Search for the cell housing the specified text and yield its [x, y] center coordinate. 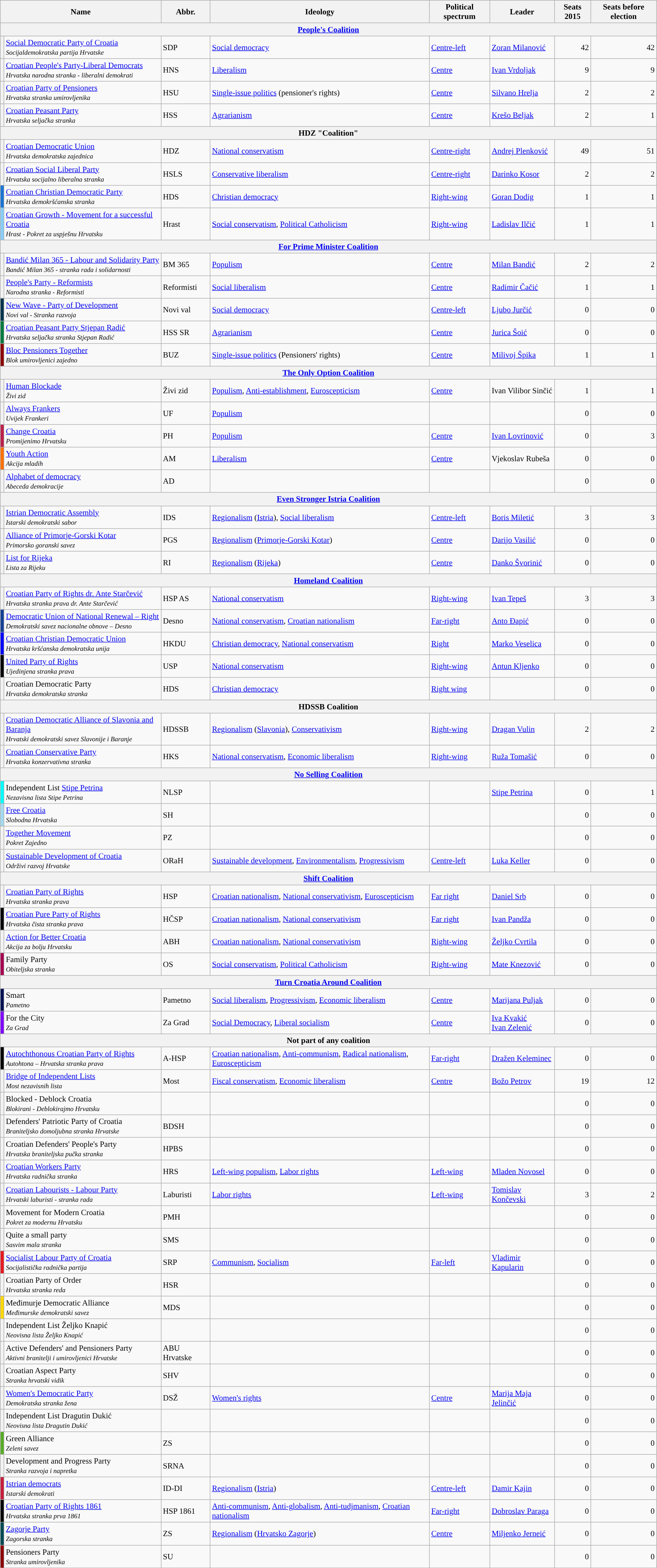
Youth ActionAkcija mladih [82, 458]
Croatian Christian Democratic UnionHrvatska kršćanska demokratska unija [82, 643]
Miljenko Jerneić [522, 1534]
Socialist Labour Party of CroatiaSocijalistička radnička partija [82, 1262]
Homeland Coalition [328, 580]
Ideology [320, 12]
Movement for Modern CroatiaPokret za modernu Hrvatsku [82, 1217]
Božo Petrov [522, 1081]
OS [185, 964]
National conservatism, Croatian nationalism [320, 621]
HSS SR [185, 332]
Autochthonous Croatian Party of RightsAutohtona – Hrvatska stranka prava [82, 1058]
Croatian Conservative PartyHrvatska konzervativna stranka [82, 757]
Free CroatiaSlobodna Hrvatska [82, 815]
Croatian Growth - Movement for a successful CroatiaHrast - Pokret za uspješnu Hrvatsku [82, 224]
DSŽ [185, 1398]
Anti-communism, Anti-globalism, Anti-tudjmanism, Croatian nationalism [320, 1511]
HSU [185, 93]
Desno [185, 621]
Bloc Pensioners TogetherBlok umirovljenici zajedno [82, 355]
NLSP [185, 793]
Međimurje Democratic AllianceMeđimurske demokratski savez [82, 1307]
Green AllianceZeleni savez [82, 1443]
Active Defenders' and Pensioners PartyAktivni branitelji i umirovljenici Hrvatske [82, 1353]
ORaH [185, 861]
Independent List Željko KnapićNeovisna lista Željko Knapić [82, 1330]
No Selling Coalition [328, 775]
Croatian Party of OrderHrvatska stranka reda [82, 1285]
Regionalism (Istria) [320, 1489]
Bandić Milan 365 - Labour and Solidarity PartyBandić Milan 365 - stranka rada i solidarnosti [82, 264]
Živi zid [185, 391]
49 [573, 151]
Bridge of Independent ListsMost nezavisnih lista [82, 1081]
United Party of RightsUjedinjena stranka prava [82, 666]
HKS [185, 757]
New Wave - Party of DevelopmentNovi val - Stranka razvoja [82, 310]
Croatian Democratic PartyHrvatska demokratska stranka [82, 689]
Mate Knezović [522, 964]
Always FrankersUvijek Frankeri [82, 414]
Single-issue politics (pensioner's rights) [320, 93]
SHV [185, 1375]
Ivan Vrdoljak [522, 70]
HSLS [185, 174]
ID-DI [185, 1489]
Željko Cvrtila [522, 941]
Alliance of Primorje-Gorski KotarPrimorsko goranski savez [82, 540]
12 [624, 1081]
ABU Hrvatske [185, 1353]
Croatian Aspect PartyStranka hrvatski vidik [82, 1375]
Croatian nationalism, Anti-communism, Radical nationalism, Euroscepticism [320, 1058]
Andrej Plenković [522, 151]
ABH [185, 941]
Reformisti [185, 287]
Change CroatiaPromijenimo Hrvatsku [82, 436]
Istrian Democratic AssemblyIstarski demokratski sabor [82, 517]
Mladen Novosel [522, 1172]
SDP [185, 48]
Alphabet of democracyAbeceda demokracije [82, 482]
Political spectrum [460, 12]
Independent List Stipe PetrinaNezavisna lista Stipe Petrina [82, 793]
HSP [185, 897]
Croatian People's Party-Liberal DemocratsHrvatska narodna stranka - liberalni demokrati [82, 70]
Luka Keller [522, 861]
HSP AS [185, 599]
Ljubo Jurčić [522, 310]
Ivan Vilibor Sinčić [522, 391]
Laburisti [185, 1194]
Social liberalism [320, 287]
Istrian democratsIstarski demokrati [82, 1489]
Hrast [185, 224]
Danko Švorinić [522, 562]
Darijo Vasilić [522, 540]
Development and Progress PartyStranka razvoja i napretka [82, 1466]
SMS [185, 1239]
HSR [185, 1285]
Democratic Union of National Renewal – RightDemokratski savez nacionalne obnove – Desno [82, 621]
Blocked - Deblock CroatiaBlokirani - Deblokirajmo Hrvatsku [82, 1104]
HSS [185, 116]
Sustainable development, Environmentalism, Progressivism [320, 861]
Tomislav Končevski [522, 1194]
Croatian Peasant Party Stjepan RadićHrvatska seljačka stranka Stjepan Radić [82, 332]
Antun Kljenko [522, 666]
BDSH [185, 1126]
PZ [185, 838]
Regionalism (Hrvatsko Zagorje) [320, 1534]
Croatian Defenders' People's PartyHrvatska braniteljska pučka stranka [82, 1149]
Populism, Anti-establishment, Euroscepticism [320, 391]
Leader [522, 12]
Marko Veselica [522, 643]
Conservative liberalism [320, 174]
Vladimir Kapularin [522, 1262]
Jurica Šoić [522, 332]
Right [460, 643]
Regionalism (Istria), Social liberalism [320, 517]
MDS [185, 1307]
Turn Croatia Around Coalition [328, 982]
Communism, Socialism [320, 1262]
HPBS [185, 1149]
HDSSB Coalition [328, 707]
Croatian Workers PartyHrvatska radnička stranka [82, 1172]
People's Party - ReformistsNarodna stranka - Reformisti [82, 287]
Ruža Tomašić [522, 757]
Women's rights [320, 1398]
SRNA [185, 1466]
HDSSB [185, 729]
Croatian Democratic Alliance of Slavonia and BaranjaHrvatski demokratski savez Slavonije i Baranje [82, 729]
HRS [185, 1172]
Defenders' Patriotic Party of CroatiaBraniteljsko domoljubna stranka Hrvatske [82, 1126]
Most [185, 1081]
For the CityZa Grad [82, 1023]
Family PartyObiteljska stranka [82, 964]
Anto Đapić [522, 621]
Christian democracy, National conservatism [320, 643]
HDZ [185, 151]
Vjekoslav Rubeša [522, 458]
The Only Option Coalition [328, 373]
HNS [185, 70]
PH [185, 436]
AM [185, 458]
Right wing [460, 689]
Croatian Party of Rights dr. Ante StarčevićHrvatska stranka prava dr. Ante Starčević [82, 599]
IDS [185, 517]
Name [81, 12]
UF [185, 414]
19 [573, 1081]
Social Democratic Party of CroatiaSocijaldemokratska partija Hrvatske [82, 48]
51 [624, 151]
Dobroslav Paraga [522, 1511]
Damir Kajin [522, 1489]
SU [185, 1557]
Even Stronger Istria Coalition [328, 499]
Social liberalism, Progressivism, Economic liberalism [320, 1000]
Not part of any coalition [328, 1041]
Labor rights [320, 1194]
AD [185, 482]
List for RijekaLista za Rijeku [82, 562]
Croatian Labourists - Labour PartyHrvatski laburisti - stranka rada [82, 1194]
Croatian Peasant PartyHrvatska seljačka stranka [82, 116]
Goran Dodig [522, 196]
Human BlockadeŽivi zid [82, 391]
Abbr. [185, 12]
HČSP [185, 919]
Milan Bandić [522, 264]
Croatian Social Liberal PartyHrvatska socijalno liberalna stranka [82, 174]
Ladislav Ilčić [522, 224]
Together MovementPokret Zajedno [82, 838]
Ivan Pandža [522, 919]
Croatian Pure Party of RightsHrvatska čista stranka prava [82, 919]
HKDU [185, 643]
PMH [185, 1217]
Sustainable Development of CroatiaOdrživi razvoj Hrvatske [82, 861]
Croatian Christian Democratic PartyHrvatska demokršćanska stranka [82, 196]
Pametno [185, 1000]
SH [185, 815]
Krešo Beljak [522, 116]
SRP [185, 1262]
Marija Maja Jelinčić [522, 1398]
USP [185, 666]
SmartPametno [82, 1000]
For Prime Minister Coalition [328, 246]
Regionalism (Slavonia), Conservativism [320, 729]
Zoran Milanović [522, 48]
Boris Miletić [522, 517]
Pensioners PartyStranka umirovljenika [82, 1557]
Daniel Srb [522, 897]
People's Coalition [328, 30]
BM 365 [185, 264]
Ivan Tepeš [522, 599]
Action for Better CroatiaAkcija za bolju Hrvatsku [82, 941]
Croatian Party of PensionersHrvatska stranka umirovljenika [82, 93]
HSP 1861 [185, 1511]
National conservatism, Economic liberalism [320, 757]
Far-left [460, 1262]
Single-issue politics (Pensioners' rights) [320, 355]
Social Democracy, Liberal socialism [320, 1023]
Silvano Hrelja [522, 93]
Croatian Democratic UnionHrvatska demokratska zajednica [82, 151]
Independent List Dragutin DukićNeovisna lista Dragutin Dukić [82, 1421]
Fiscal conservatism, Economic liberalism [320, 1081]
Ivan Lovrinović [522, 436]
Women's Democratic PartyDemokratska stranka žena [82, 1398]
Regionalism (Primorje-Gorski Kotar) [320, 540]
BUZ [185, 355]
Radimir Čačić [522, 287]
A-HSP [185, 1058]
Regionalism (Rijeka) [320, 562]
Dražen Keleminec [522, 1058]
Darinko Kosor [522, 174]
Stipe Petrina [522, 793]
Croatian Party of RightsHrvatska stranka prava [82, 897]
Left-wing populism, Labor rights [320, 1172]
Novi val [185, 310]
HDZ "Coalition" [328, 134]
Marijana Puljak [522, 1000]
Croatian nationalism, National conservativism, Euroscepticism [320, 897]
Seats 2015 [573, 12]
Milivoj Špika [522, 355]
Iva KvakićIvan Zelenić [522, 1023]
Zagorje PartyZagorska stranka [82, 1534]
Seats before election [624, 12]
Croatian Party of Rights 1861Hrvatska stranka prva 1861 [82, 1511]
RI [185, 562]
Za Grad [185, 1023]
Dragan Vulin [522, 729]
Shift Coalition [328, 878]
PGS [185, 540]
Quite a small partySasvim mala stranka [82, 1239]
